Locate the cell with the specified text and output its (x, y) center coordinate. 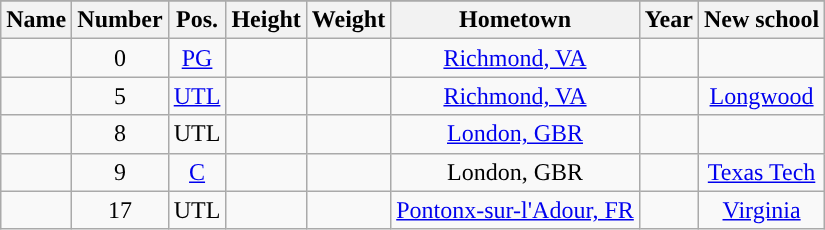
0 (120, 58)
New school (761, 20)
C (197, 172)
Weight (348, 20)
Year (668, 20)
Texas Tech (761, 172)
PG (197, 58)
Hometown (516, 20)
Pos. (197, 20)
9 (120, 172)
17 (120, 210)
Height (266, 20)
5 (120, 96)
Number (120, 20)
Longwood (761, 96)
Virginia (761, 210)
Name (36, 20)
8 (120, 134)
Pontonx-sur-l'Adour, FR (516, 210)
